Scan for the cell matching the given text and deliver its (x, y) coordinate at center. 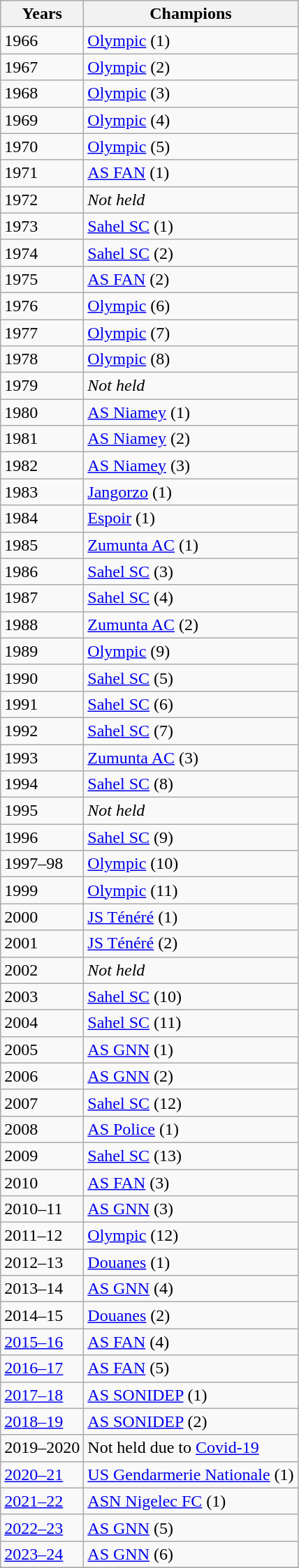
2012–13 (42, 1262)
1999 (42, 890)
Olympic (7) (191, 333)
1987 (42, 598)
AS GNN (4) (191, 1289)
2001 (42, 943)
2007 (42, 1103)
1993 (42, 757)
2011–12 (42, 1236)
1981 (42, 439)
Sahel SC (6) (191, 704)
1978 (42, 359)
AS Police (1) (191, 1129)
Olympic (3) (191, 94)
1991 (42, 704)
1969 (42, 120)
AS GNN (5) (191, 1528)
AS Niamey (2) (191, 439)
2010–11 (42, 1209)
Sahel SC (10) (191, 996)
2015–16 (42, 1342)
1982 (42, 465)
2019–2020 (42, 1448)
1989 (42, 651)
2005 (42, 1050)
AS Niamey (3) (191, 465)
1985 (42, 545)
Sahel SC (8) (191, 784)
JS Ténéré (2) (191, 943)
2022–23 (42, 1528)
Sahel SC (7) (191, 731)
AS GNN (2) (191, 1076)
Zumunta AC (1) (191, 545)
2002 (42, 970)
Sahel SC (3) (191, 572)
Olympic (8) (191, 359)
Sahel SC (9) (191, 837)
Zumunta AC (2) (191, 625)
1988 (42, 625)
2016–17 (42, 1368)
Sahel SC (2) (191, 253)
1997–98 (42, 864)
Olympic (9) (191, 651)
1976 (42, 306)
2008 (42, 1129)
2006 (42, 1076)
AS FAN (3) (191, 1183)
1970 (42, 147)
2004 (42, 1023)
JS Ténéré (1) (191, 917)
Olympic (5) (191, 147)
1979 (42, 386)
Champions (191, 14)
1990 (42, 678)
1996 (42, 837)
Jangorzo (1) (191, 492)
Years (42, 14)
2021–22 (42, 1501)
1992 (42, 731)
1977 (42, 333)
Olympic (6) (191, 306)
Sahel SC (5) (191, 678)
Sahel SC (4) (191, 598)
2009 (42, 1156)
AS SONIDEP (2) (191, 1421)
Douanes (2) (191, 1315)
AS GNN (3) (191, 1209)
Douanes (1) (191, 1262)
1986 (42, 572)
AS FAN (2) (191, 279)
1967 (42, 67)
Olympic (1) (191, 40)
1974 (42, 253)
2020–21 (42, 1474)
1973 (42, 226)
Not held due to Covid-19 (191, 1448)
Zumunta AC (3) (191, 757)
Olympic (4) (191, 120)
1971 (42, 173)
1972 (42, 200)
1966 (42, 40)
1968 (42, 94)
ASN Nigelec FC (1) (191, 1501)
2013–14 (42, 1289)
AS GNN (6) (191, 1554)
1975 (42, 279)
1983 (42, 492)
1994 (42, 784)
Sahel SC (11) (191, 1023)
US Gendarmerie Nationale (1) (191, 1474)
1980 (42, 412)
Sahel SC (1) (191, 226)
AS SONIDEP (1) (191, 1395)
Olympic (11) (191, 890)
Olympic (12) (191, 1236)
Olympic (2) (191, 67)
AS Niamey (1) (191, 412)
AS GNN (1) (191, 1050)
Olympic (10) (191, 864)
2000 (42, 917)
2018–19 (42, 1421)
1995 (42, 811)
1984 (42, 518)
AS FAN (1) (191, 173)
Sahel SC (13) (191, 1156)
2010 (42, 1183)
AS FAN (5) (191, 1368)
Espoir (1) (191, 518)
2014–15 (42, 1315)
2017–18 (42, 1395)
2023–24 (42, 1554)
2003 (42, 996)
Sahel SC (12) (191, 1103)
AS FAN (4) (191, 1342)
